For the text-containing cell, return its midpoint in [X, Y] coordinate format. 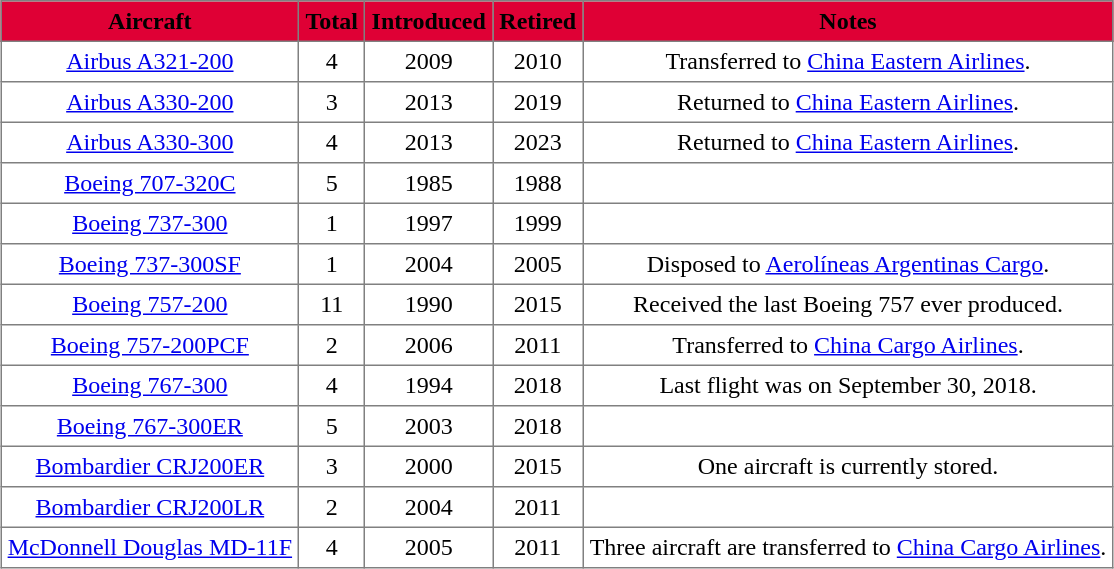
Total [332, 21]
1994 [429, 385]
1997 [429, 223]
2010 [538, 61]
1988 [538, 183]
Disposed to Aerolíneas Argentinas Cargo. [848, 264]
2019 [538, 102]
1985 [429, 183]
One aircraft is currently stored. [848, 466]
Boeing 757-200 [150, 304]
McDonnell Douglas MD-11F [150, 547]
Bombardier CRJ200LR [150, 507]
Retired [538, 21]
Aircraft [150, 21]
Airbus A321-200 [150, 61]
2006 [429, 345]
Notes [848, 21]
2003 [429, 426]
Boeing 707-320C [150, 183]
2009 [429, 61]
1999 [538, 223]
Boeing 757-200PCF [150, 345]
1990 [429, 304]
11 [332, 304]
Boeing 767-300ER [150, 426]
Airbus A330-300 [150, 142]
Transferred to China Cargo Airlines. [848, 345]
2023 [538, 142]
Transferred to China Eastern Airlines. [848, 61]
Received the last Boeing 757 ever produced. [848, 304]
Boeing 737-300 [150, 223]
Boeing 767-300 [150, 385]
Boeing 737-300SF [150, 264]
Airbus A330-200 [150, 102]
Three aircraft are transferred to China Cargo Airlines. [848, 547]
Last flight was on September 30, 2018. [848, 385]
Bombardier CRJ200ER [150, 466]
2000 [429, 466]
Introduced [429, 21]
